Determine the (X, Y) coordinate at the center of the cell enclosing the given text.  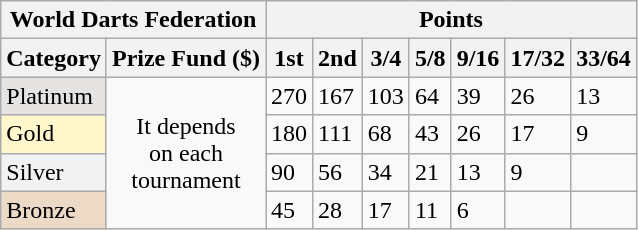
21 (430, 172)
43 (430, 134)
103 (386, 96)
68 (386, 134)
270 (290, 96)
39 (478, 96)
33/64 (604, 58)
45 (290, 210)
Platinum (54, 96)
1st (290, 58)
Silver (54, 172)
90 (290, 172)
5/8 (430, 58)
11 (430, 210)
17/32 (538, 58)
56 (338, 172)
28 (338, 210)
Prize Fund ($) (186, 58)
Bronze (54, 210)
9/16 (478, 58)
Points (452, 20)
World Darts Federation (134, 20)
Category (54, 58)
3/4 (386, 58)
111 (338, 134)
6 (478, 210)
Gold (54, 134)
180 (290, 134)
2nd (338, 58)
It dependson eachtournament (186, 153)
167 (338, 96)
64 (430, 96)
34 (386, 172)
